Locate the cell with the specified text and output its [x, y] center coordinate. 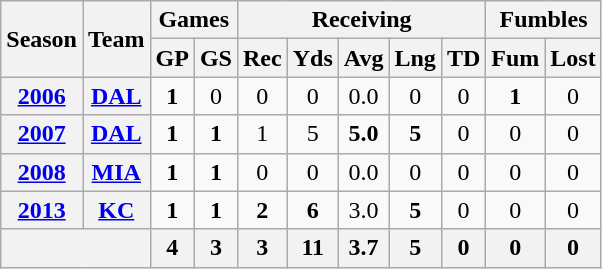
5.0 [364, 134]
Fum [516, 58]
TD [463, 58]
2008 [42, 172]
Lng [415, 58]
Yds [312, 58]
2013 [42, 210]
Games [194, 20]
3.7 [364, 248]
2007 [42, 134]
Fumbles [544, 20]
GP [172, 58]
Team [116, 39]
KC [116, 210]
Lost [573, 58]
2006 [42, 96]
Receiving [361, 20]
Avg [364, 58]
4 [172, 248]
6 [312, 210]
GS [216, 58]
11 [312, 248]
MIA [116, 172]
3.0 [364, 210]
Rec [262, 58]
2 [262, 210]
Season [42, 39]
